Detect which cell encompasses the target text, then output its [X, Y] center coordinate. 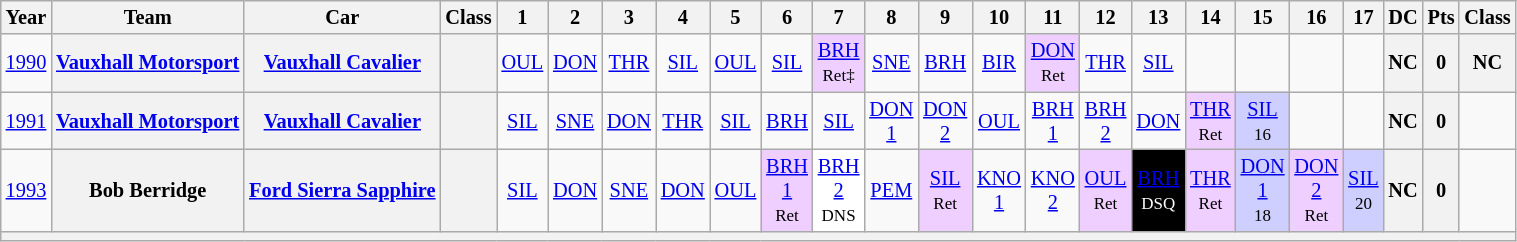
PEM [891, 190]
SIL20 [1363, 190]
DONRet [1053, 63]
SILRet [945, 190]
BRH1Ret [787, 190]
BRHRet‡ [839, 63]
BRH2DNS [839, 190]
OULRet [1106, 190]
DON118 [1263, 190]
13 [1158, 17]
Car [342, 17]
7 [839, 17]
DC [1404, 17]
4 [683, 17]
12 [1106, 17]
16 [1316, 17]
9 [945, 17]
BRHDSQ [1158, 190]
10 [999, 17]
5 [736, 17]
Year [26, 17]
3 [629, 17]
KNO2 [1053, 190]
1 [523, 17]
DON2 [945, 121]
Pts [1442, 17]
BRH2 [1106, 121]
8 [891, 17]
Team [148, 17]
1991 [26, 121]
SIL16 [1263, 121]
Bob Berridge [148, 190]
15 [1263, 17]
BIR [999, 63]
6 [787, 17]
Ford Sierra Sapphire [342, 190]
1993 [26, 190]
1990 [26, 63]
14 [1210, 17]
BRH1 [1053, 121]
17 [1363, 17]
2 [575, 17]
DON1 [891, 121]
KNO1 [999, 190]
DON2Ret [1316, 190]
11 [1053, 17]
